Detect which cell encompasses the target text, then output its (X, Y) center coordinate. 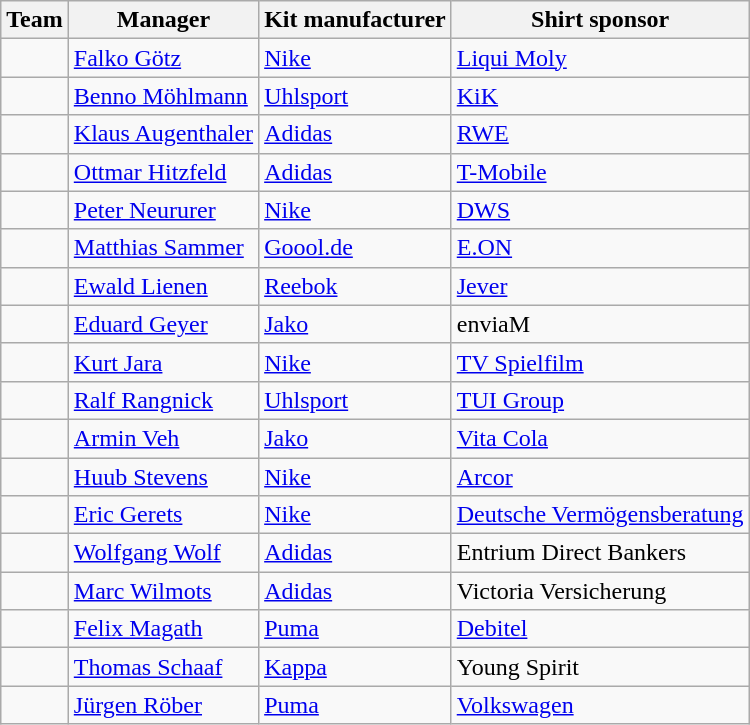
Matthias Sammer (163, 248)
Volkswagen (600, 705)
Reebok (356, 286)
Felix Magath (163, 629)
Eduard Geyer (163, 324)
Ewald Lienen (163, 286)
Wolfgang Wolf (163, 553)
TUI Group (600, 400)
Huub Stevens (163, 477)
Ottmar Hitzfeld (163, 172)
Entrium Direct Bankers (600, 553)
Peter Neururer (163, 210)
Klaus Augenthaler (163, 134)
Goool.de (356, 248)
enviaM (600, 324)
TV Spielfilm (600, 362)
Victoria Versicherung (600, 591)
E.ON (600, 248)
Marc Wilmots (163, 591)
Shirt sponsor (600, 20)
RWE (600, 134)
Vita Cola (600, 438)
Deutsche Vermögensberatung (600, 515)
Arcor (600, 477)
Young Spirit (600, 667)
Liqui Moly (600, 58)
Eric Gerets (163, 515)
Debitel (600, 629)
Jever (600, 286)
KiK (600, 96)
Thomas Schaaf (163, 667)
Ralf Rangnick (163, 400)
Team (35, 20)
Kurt Jara (163, 362)
Benno Möhlmann (163, 96)
Manager (163, 20)
Kit manufacturer (356, 20)
DWS (600, 210)
Falko Götz (163, 58)
Jürgen Röber (163, 705)
Armin Veh (163, 438)
T-Mobile (600, 172)
Kappa (356, 667)
